Scan for the cell matching the given text and deliver its (x, y) coordinate at center. 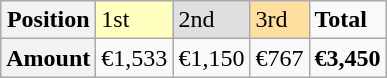
€767 (280, 58)
1st (134, 20)
3rd (280, 20)
Position (48, 20)
Total (348, 20)
Amount (48, 58)
€1,150 (212, 58)
€3,450 (348, 58)
2nd (212, 20)
€1,533 (134, 58)
